Return the [x, y] coordinate for the center point of the cell that contains the specified text.  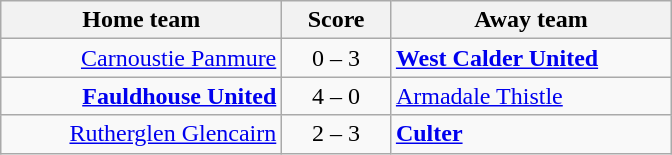
Rutherglen Glencairn [142, 134]
Home team [142, 20]
Score [336, 20]
Culter [530, 134]
Away team [530, 20]
Armadale Thistle [530, 96]
Carnoustie Panmure [142, 58]
4 – 0 [336, 96]
West Calder United [530, 58]
Fauldhouse United [142, 96]
2 – 3 [336, 134]
0 – 3 [336, 58]
